Return the (X, Y) coordinate for the center point of the cell that contains the specified text.  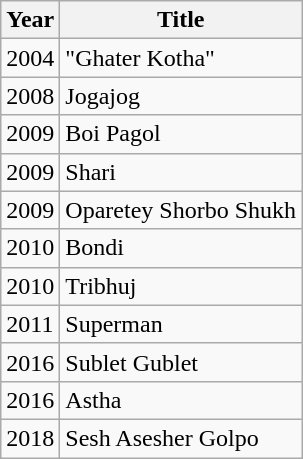
Shari (181, 172)
Astha (181, 400)
Superman (181, 324)
2004 (30, 58)
Boi Pagol (181, 134)
2018 (30, 438)
Sublet Gublet (181, 362)
Tribhuj (181, 286)
2011 (30, 324)
2008 (30, 96)
Title (181, 20)
"Ghater Kotha" (181, 58)
Bondi (181, 248)
Jogajog (181, 96)
Year (30, 20)
Sesh Asesher Golpo (181, 438)
Oparetey Shorbo Shukh (181, 210)
